Search for the cell housing the specified text and yield its [x, y] center coordinate. 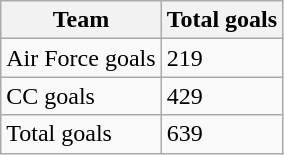
CC goals [81, 96]
219 [222, 58]
639 [222, 134]
429 [222, 96]
Air Force goals [81, 58]
Team [81, 20]
